Return (X, Y) of the center of cell containing provided text 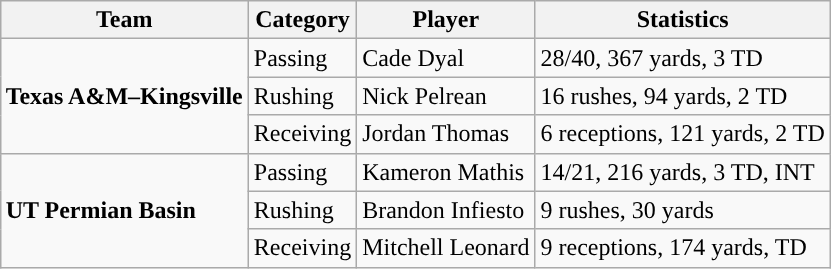
6 receptions, 121 yards, 2 TD (682, 134)
UT Permian Basin (124, 210)
28/40, 367 yards, 3 TD (682, 58)
9 rushes, 30 yards (682, 210)
Jordan Thomas (446, 134)
Brandon Infiesto (446, 210)
Cade Dyal (446, 58)
Player (446, 20)
Category (302, 20)
Nick Pelrean (446, 96)
Mitchell Leonard (446, 248)
Statistics (682, 20)
16 rushes, 94 yards, 2 TD (682, 96)
9 receptions, 174 yards, TD (682, 248)
14/21, 216 yards, 3 TD, INT (682, 172)
Kameron Mathis (446, 172)
Team (124, 20)
Texas A&M–Kingsville (124, 96)
